Determine the (x, y) coordinate at the center of the cell enclosing the given text.  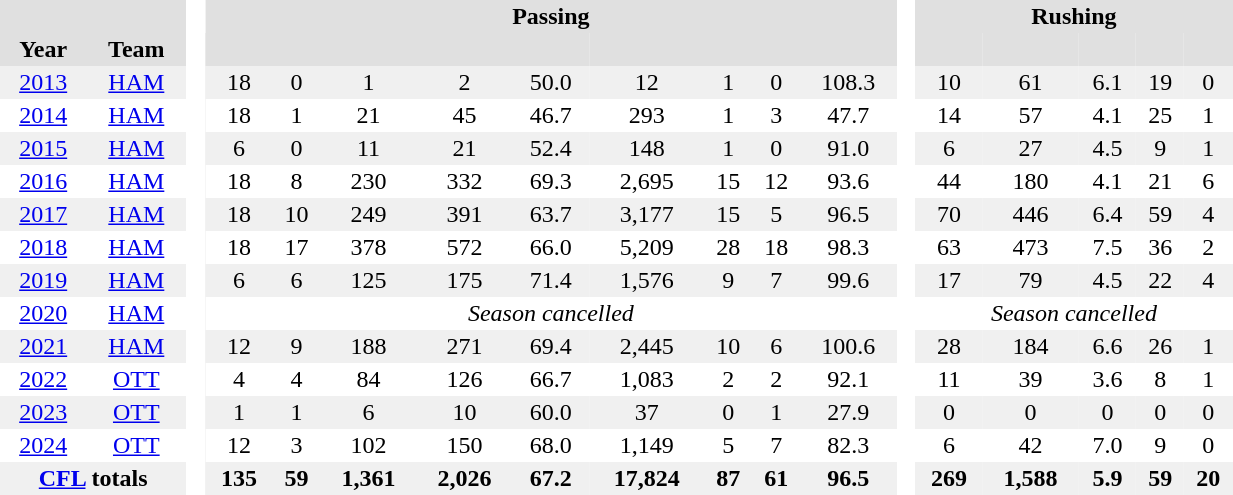
378 (369, 248)
17,824 (646, 478)
67.2 (550, 478)
42 (1031, 446)
CFL totals (93, 478)
6.6 (1108, 346)
47.7 (848, 116)
6.4 (1108, 214)
99.6 (848, 280)
126 (465, 380)
2023 (43, 412)
135 (238, 478)
572 (465, 248)
91.0 (848, 148)
2019 (43, 280)
57 (1031, 116)
44 (948, 182)
98.3 (848, 248)
52.4 (550, 148)
6.1 (1108, 82)
3,177 (646, 214)
473 (1031, 248)
2020 (43, 314)
1,588 (1031, 478)
102 (369, 446)
5.9 (1108, 478)
175 (465, 280)
39 (1031, 380)
87 (728, 478)
271 (465, 346)
Rushing (1074, 16)
82.3 (848, 446)
25 (1160, 116)
180 (1031, 182)
108.3 (848, 82)
84 (369, 380)
2024 (43, 446)
2017 (43, 214)
79 (1031, 280)
69.3 (550, 182)
7.5 (1108, 248)
92.1 (848, 380)
Team (136, 50)
2022 (43, 380)
63 (948, 248)
2015 (43, 148)
Passing (550, 16)
27.9 (848, 412)
184 (1031, 346)
1,083 (646, 380)
37 (646, 412)
Year (43, 50)
188 (369, 346)
293 (646, 116)
63.7 (550, 214)
100.6 (848, 346)
150 (465, 446)
22 (1160, 280)
249 (369, 214)
125 (369, 280)
2,026 (465, 478)
60.0 (550, 412)
2021 (43, 346)
2016 (43, 182)
36 (1160, 248)
2013 (43, 82)
66.0 (550, 248)
20 (1208, 478)
230 (369, 182)
27 (1031, 148)
2018 (43, 248)
69.4 (550, 346)
446 (1031, 214)
19 (1160, 82)
1,576 (646, 280)
5,209 (646, 248)
66.7 (550, 380)
45 (465, 116)
68.0 (550, 446)
46.7 (550, 116)
332 (465, 182)
1,149 (646, 446)
7.0 (1108, 446)
93.6 (848, 182)
2,445 (646, 346)
391 (465, 214)
148 (646, 148)
26 (1160, 346)
2,695 (646, 182)
70 (948, 214)
50.0 (550, 82)
2014 (43, 116)
71.4 (550, 280)
269 (948, 478)
14 (948, 116)
1,361 (369, 478)
3.6 (1108, 380)
